For the text-containing cell, return its midpoint in [x, y] coordinate format. 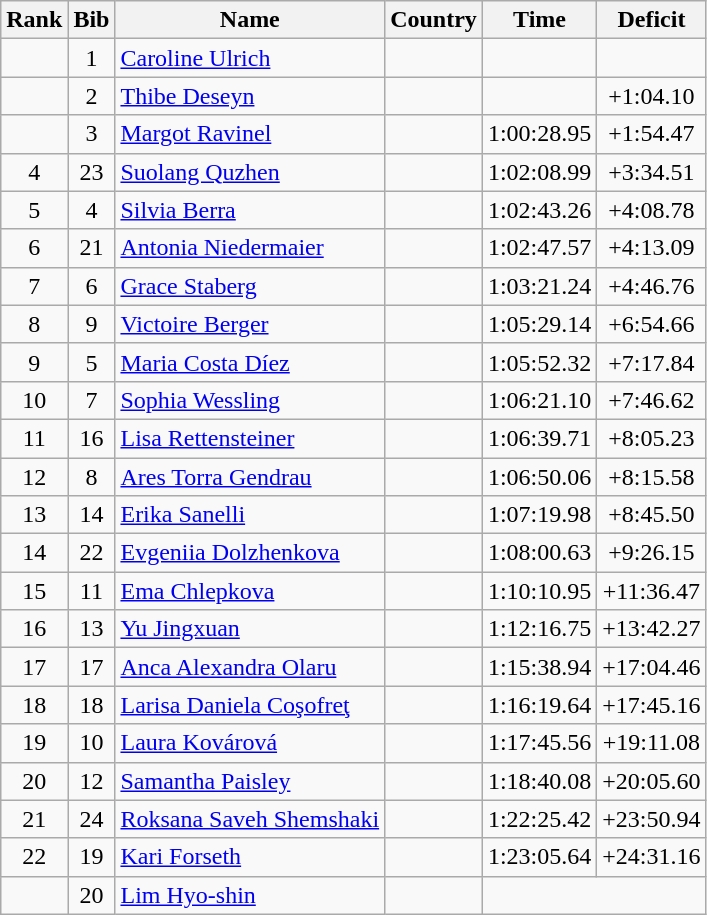
+23:50.94 [652, 819]
+11:36.47 [652, 591]
1:03:21.24 [539, 286]
1:10:10.95 [539, 591]
Time [539, 20]
Silvia Berra [250, 210]
+6:54.66 [652, 324]
1:02:43.26 [539, 210]
+4:13.09 [652, 248]
1:05:29.14 [539, 324]
1:15:38.94 [539, 667]
+7:46.62 [652, 400]
Bib [92, 20]
Ema Chlepkova [250, 591]
Thibe Deseyn [250, 96]
+7:17.84 [652, 362]
1:17:45.56 [539, 743]
+24:31.16 [652, 857]
Larisa Daniela Coşofreţ [250, 705]
1 [92, 58]
Evgeniia Dolzhenkova [250, 553]
+3:34.51 [652, 172]
Anca Alexandra Olaru [250, 667]
+4:08.78 [652, 210]
Ares Torra Gendrau [250, 477]
Erika Sanelli [250, 515]
+9:26.15 [652, 553]
1:06:21.10 [539, 400]
+17:04.46 [652, 667]
Deficit [652, 20]
Kari Forseth [250, 857]
Name [250, 20]
1:23:05.64 [539, 857]
+8:15.58 [652, 477]
+13:42.27 [652, 629]
1:16:19.64 [539, 705]
1:08:00.63 [539, 553]
Grace Staberg [250, 286]
1:02:08.99 [539, 172]
+8:05.23 [652, 438]
Caroline Ulrich [250, 58]
1:05:52.32 [539, 362]
Sophia Wessling [250, 400]
+8:45.50 [652, 515]
2 [92, 96]
+1:54.47 [652, 134]
+20:05.60 [652, 781]
Margot Ravinel [250, 134]
24 [92, 819]
23 [92, 172]
1:06:50.06 [539, 477]
Laura Kovárová [250, 743]
1:07:19.98 [539, 515]
Antonia Niedermaier [250, 248]
+4:46.76 [652, 286]
1:00:28.95 [539, 134]
Country [434, 20]
1:02:47.57 [539, 248]
+17:45.16 [652, 705]
3 [92, 134]
1:18:40.08 [539, 781]
Yu Jingxuan [250, 629]
1:06:39.71 [539, 438]
+19:11.08 [652, 743]
Suolang Quzhen [250, 172]
15 [34, 591]
Samantha Paisley [250, 781]
1:22:25.42 [539, 819]
Rank [34, 20]
Maria Costa Díez [250, 362]
Roksana Saveh Shemshaki [250, 819]
Victoire Berger [250, 324]
+1:04.10 [652, 96]
Lim Hyo-shin [250, 895]
Lisa Rettensteiner [250, 438]
1:12:16.75 [539, 629]
